Return (X, Y) of the center of cell containing provided text 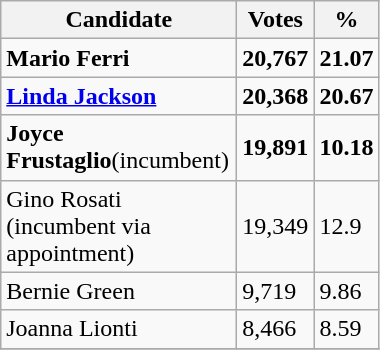
9,719 (276, 291)
Candidate (119, 20)
20,368 (276, 96)
19,349 (276, 226)
Votes (276, 20)
Joyce Frustaglio(incumbent) (119, 148)
Gino Rosati (incumbent via appointment) (119, 226)
21.07 (346, 58)
9.86 (346, 291)
20,767 (276, 58)
20.67 (346, 96)
Linda Jackson (119, 96)
8,466 (276, 329)
Joanna Lionti (119, 329)
Bernie Green (119, 291)
% (346, 20)
12.9 (346, 226)
Mario Ferri (119, 58)
10.18 (346, 148)
8.59 (346, 329)
19,891 (276, 148)
